Determine the (X, Y) coordinate at the center of the cell enclosing the given text.  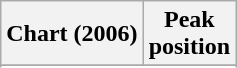
Peakposition (189, 34)
Chart (2006) (72, 34)
